From the cell containing the given text, extract its center point as (x, y) coordinate. 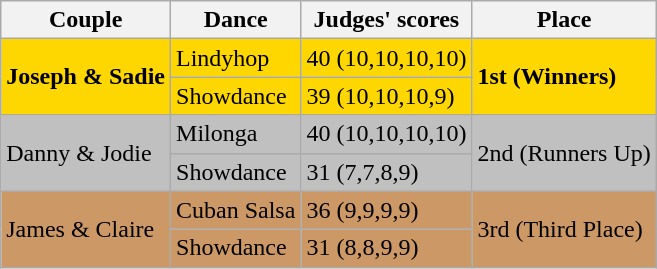
Joseph & Sadie (86, 77)
1st (Winners) (564, 77)
31 (7,7,8,9) (386, 172)
Judges' scores (386, 20)
Couple (86, 20)
Dance (236, 20)
2nd (Runners Up) (564, 153)
Cuban Salsa (236, 210)
Milonga (236, 134)
Lindyhop (236, 58)
Danny & Jodie (86, 153)
James & Claire (86, 229)
3rd (Third Place) (564, 229)
31 (8,8,9,9) (386, 248)
36 (9,9,9,9) (386, 210)
Place (564, 20)
39 (10,10,10,9) (386, 96)
